Return (X, Y) of the center of cell containing provided text 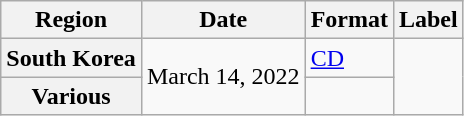
Region (72, 20)
Label (428, 20)
March 14, 2022 (223, 77)
Date (223, 20)
Various (72, 96)
Format (349, 20)
South Korea (72, 58)
CD (349, 58)
